Pinpoint the cell where the given text exists, returning its (X, Y) midpoint coordinate. 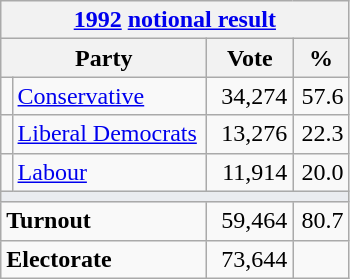
Turnout (104, 221)
11,914 (250, 172)
1992 notional result (175, 20)
80.7 (321, 221)
% (321, 58)
20.0 (321, 172)
34,274 (250, 96)
22.3 (321, 134)
Vote (250, 58)
Electorate (104, 259)
13,276 (250, 134)
73,644 (250, 259)
59,464 (250, 221)
Conservative (110, 96)
Labour (110, 172)
Liberal Democrats (110, 134)
57.6 (321, 96)
Party (104, 58)
